From the cell containing the given text, extract its center point as [x, y] coordinate. 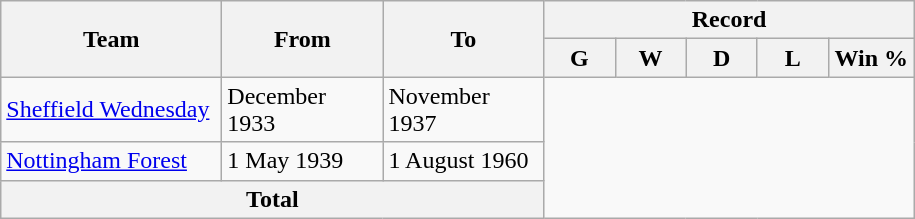
1 May 1939 [302, 161]
Win % [871, 58]
1 August 1960 [464, 161]
To [464, 39]
Sheffield Wednesday [112, 110]
L [792, 58]
Record [729, 20]
D [722, 58]
From [302, 39]
Team [112, 39]
W [650, 58]
November 1937 [464, 110]
December 1933 [302, 110]
Nottingham Forest [112, 161]
Total [272, 199]
G [580, 58]
